Detect which cell encompasses the target text, then output its (X, Y) center coordinate. 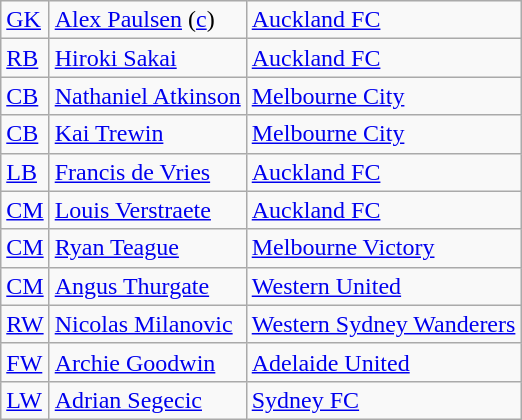
Francis de Vries (148, 172)
Ryan Teague (148, 248)
RW (25, 324)
Hiroki Sakai (148, 58)
Louis Verstraete (148, 210)
FW (25, 362)
GK (25, 20)
RB (25, 58)
Alex Paulsen (c) (148, 20)
LW (25, 400)
Sydney FC (384, 400)
Angus Thurgate (148, 286)
Archie Goodwin (148, 362)
Melbourne Victory (384, 248)
Western United (384, 286)
LB (25, 172)
Nicolas Milanovic (148, 324)
Adrian Segecic (148, 400)
Adelaide United (384, 362)
Western Sydney Wanderers (384, 324)
Kai Trewin (148, 134)
Nathaniel Atkinson (148, 96)
